Scan for the cell matching the given text and deliver its (X, Y) coordinate at center. 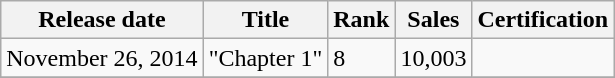
8 (362, 58)
Rank (362, 20)
10,003 (434, 58)
Title (266, 20)
Sales (434, 20)
Release date (102, 20)
November 26, 2014 (102, 58)
Certification (543, 20)
"Chapter 1" (266, 58)
